From the cell containing the given text, extract its center point as [X, Y] coordinate. 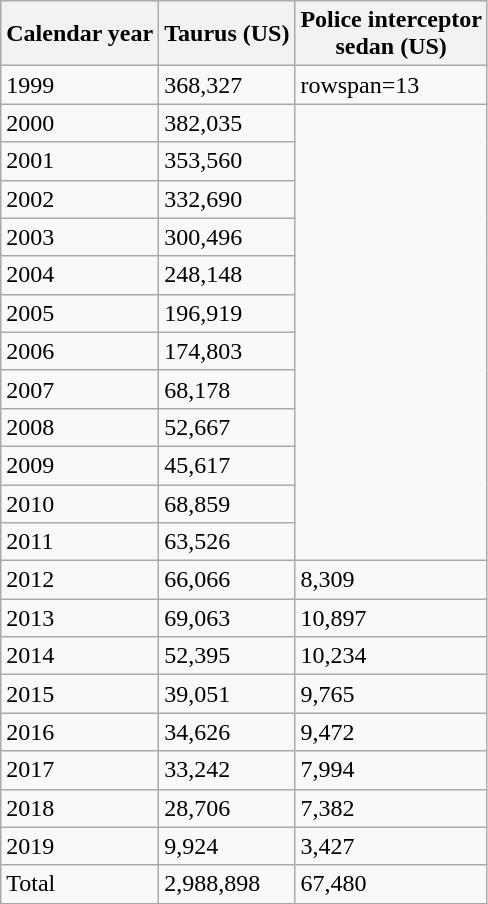
1999 [80, 85]
248,148 [227, 275]
2006 [80, 351]
300,496 [227, 237]
68,178 [227, 389]
67,480 [392, 884]
3,427 [392, 846]
2014 [80, 656]
9,924 [227, 846]
2008 [80, 427]
2016 [80, 732]
52,667 [227, 427]
382,035 [227, 123]
63,526 [227, 542]
Calendar year [80, 34]
7,382 [392, 808]
174,803 [227, 351]
2012 [80, 580]
69,063 [227, 618]
2013 [80, 618]
7,994 [392, 770]
196,919 [227, 313]
66,066 [227, 580]
8,309 [392, 580]
45,617 [227, 465]
Taurus (US) [227, 34]
33,242 [227, 770]
9,765 [392, 694]
52,395 [227, 656]
10,897 [392, 618]
2010 [80, 503]
9,472 [392, 732]
2004 [80, 275]
68,859 [227, 503]
2000 [80, 123]
rowspan=13 [392, 85]
2002 [80, 199]
2001 [80, 161]
39,051 [227, 694]
2015 [80, 694]
2017 [80, 770]
Total [80, 884]
Police interceptorsedan (US) [392, 34]
2003 [80, 237]
2019 [80, 846]
332,690 [227, 199]
10,234 [392, 656]
353,560 [227, 161]
2,988,898 [227, 884]
28,706 [227, 808]
368,327 [227, 85]
2009 [80, 465]
2005 [80, 313]
2018 [80, 808]
34,626 [227, 732]
2011 [80, 542]
2007 [80, 389]
